Scan for the cell matching the given text and deliver its [x, y] coordinate at center. 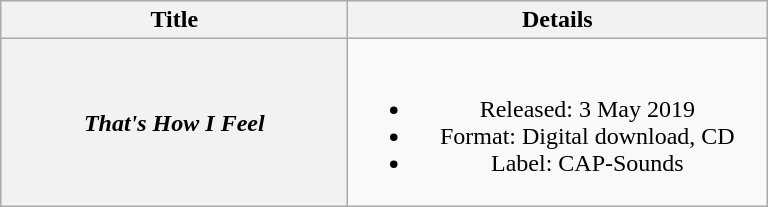
Title [174, 20]
Released: 3 May 2019Format: Digital download, CDLabel: CAP-Sounds [558, 122]
Details [558, 20]
That's How I Feel [174, 122]
